From the cell containing the given text, extract its center point as [x, y] coordinate. 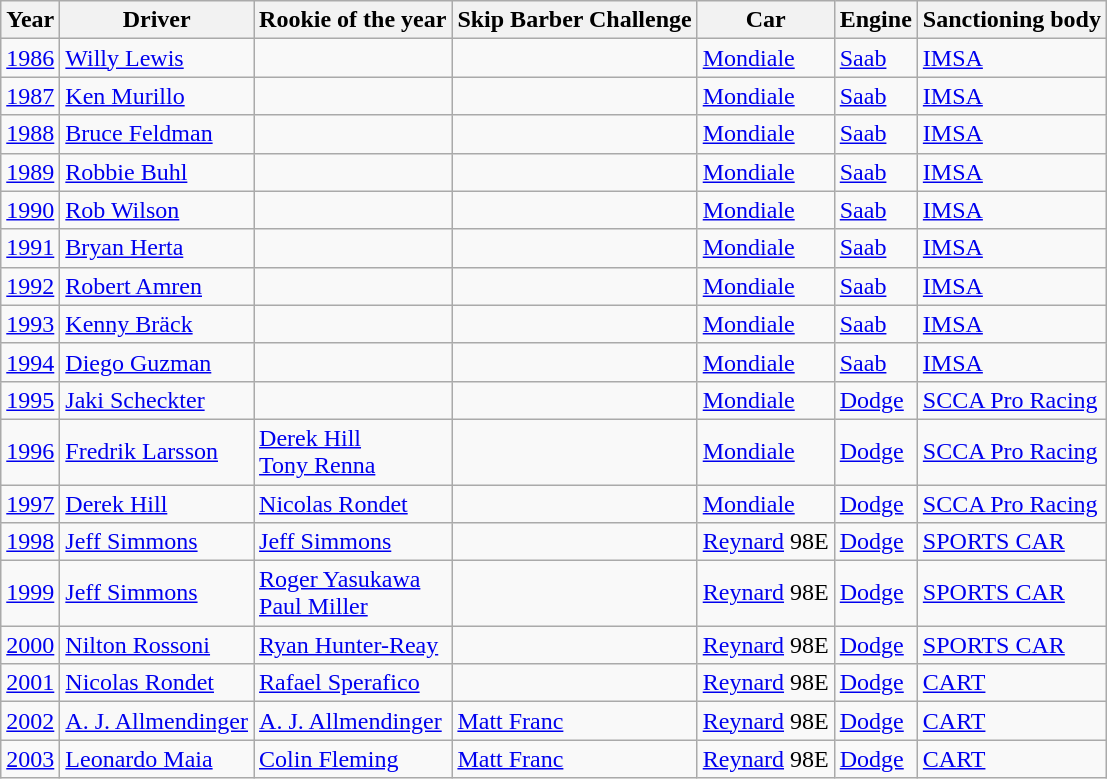
Derek Hill Tony Renna [353, 452]
Willy Lewis [157, 58]
Engine [876, 20]
Fredrik Larsson [157, 452]
Bruce Feldman [157, 134]
1992 [30, 286]
Rob Wilson [157, 210]
2000 [30, 645]
1995 [30, 400]
Kenny Bräck [157, 324]
Derek Hill [157, 503]
1989 [30, 172]
Robert Amren [157, 286]
1994 [30, 362]
1993 [30, 324]
1991 [30, 248]
1998 [30, 542]
1988 [30, 134]
Year [30, 20]
2003 [30, 759]
Robbie Buhl [157, 172]
Driver [157, 20]
Skip Barber Challenge [574, 20]
2001 [30, 683]
Rafael Sperafico [353, 683]
Jaki Scheckter [157, 400]
1996 [30, 452]
1999 [30, 594]
Rookie of the year [353, 20]
1990 [30, 210]
2002 [30, 721]
Ryan Hunter-Reay [353, 645]
Nilton Rossoni [157, 645]
Colin Fleming [353, 759]
Roger Yasukawa Paul Miller [353, 594]
1986 [30, 58]
Bryan Herta [157, 248]
Sanctioning body [1012, 20]
1997 [30, 503]
Car [766, 20]
1987 [30, 96]
Leonardo Maia [157, 759]
Diego Guzman [157, 362]
Ken Murillo [157, 96]
